Extract the [X, Y] coordinate from the center of the cell holding the provided text.  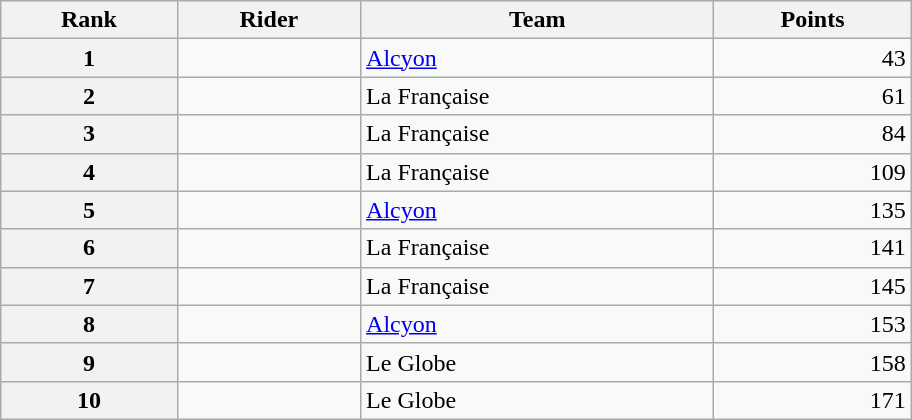
4 [89, 172]
171 [812, 400]
2 [89, 96]
1 [89, 58]
Team [538, 20]
145 [812, 286]
6 [89, 248]
Points [812, 20]
43 [812, 58]
7 [89, 286]
158 [812, 362]
Rider [268, 20]
Rank [89, 20]
10 [89, 400]
3 [89, 134]
109 [812, 172]
8 [89, 324]
135 [812, 210]
84 [812, 134]
5 [89, 210]
9 [89, 362]
61 [812, 96]
153 [812, 324]
141 [812, 248]
